From the cell containing the given text, extract its center point as [x, y] coordinate. 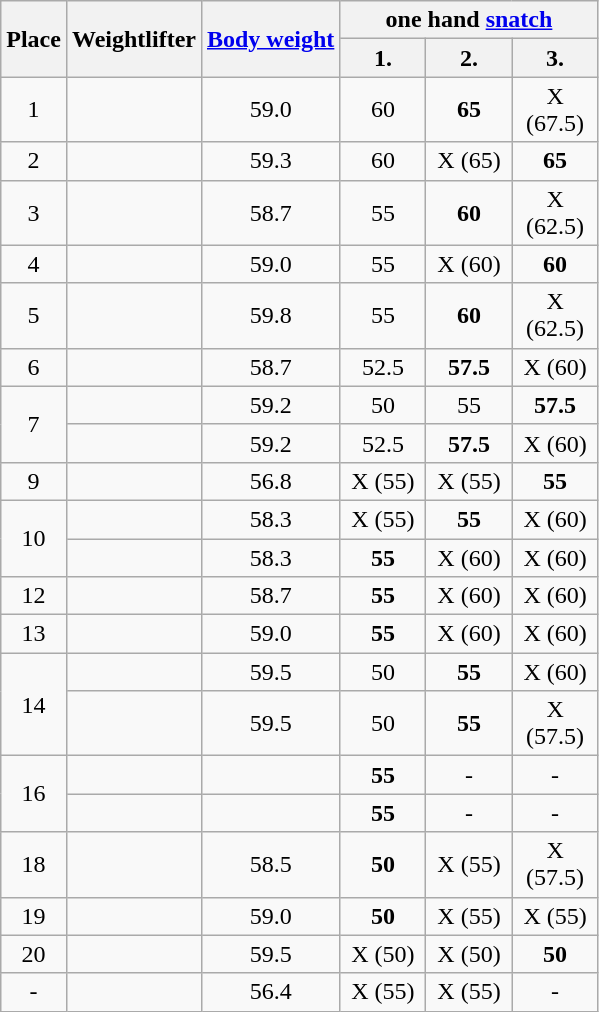
10 [34, 538]
7 [34, 424]
5 [34, 316]
59.3 [270, 161]
Place [34, 39]
56.8 [270, 481]
X (65) [469, 161]
18 [34, 864]
one hand snatch [469, 20]
4 [34, 264]
Body weight [270, 39]
14 [34, 704]
12 [34, 596]
X (67.5) [555, 110]
2. [469, 58]
Weightlifter [134, 39]
1. [383, 58]
13 [34, 634]
1 [34, 110]
56.4 [270, 992]
16 [34, 794]
2 [34, 161]
3 [34, 212]
3. [555, 58]
58.5 [270, 864]
20 [34, 954]
9 [34, 481]
19 [34, 916]
6 [34, 367]
59.8 [270, 316]
